Locate the cell with the specified text and output its (x, y) center coordinate. 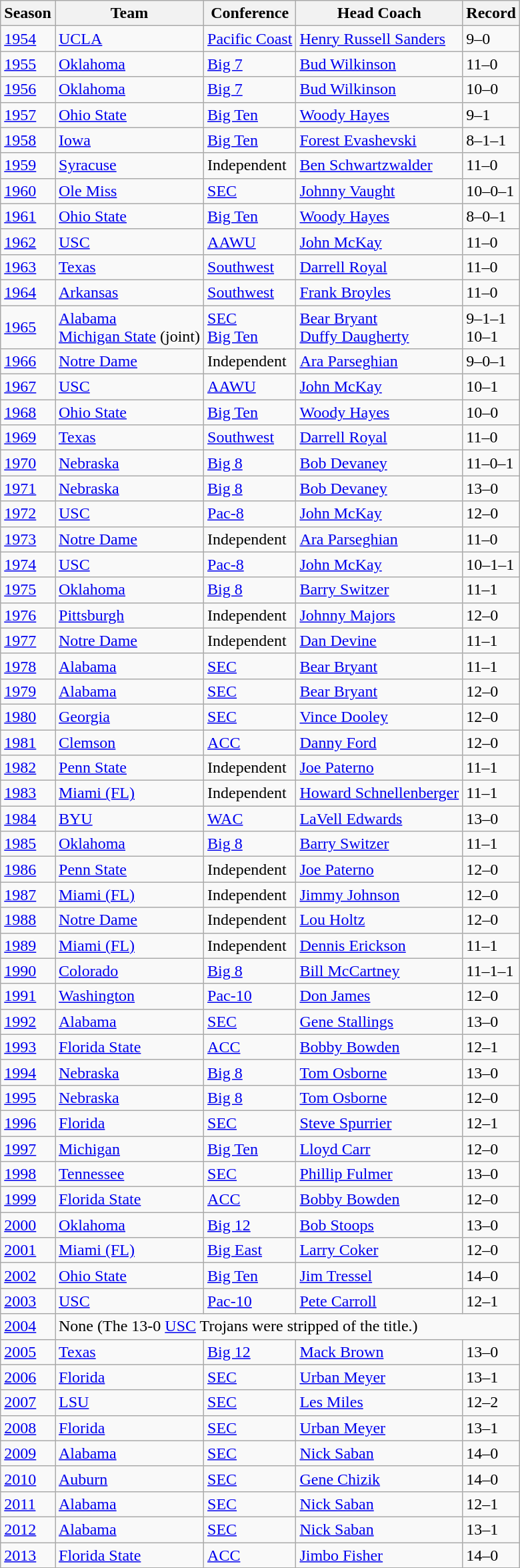
1977 (28, 641)
Bill McCartney (379, 971)
Georgia (129, 717)
Jimbo Fisher (379, 1555)
Tennessee (129, 1174)
1965 (28, 327)
Johnny Majors (379, 615)
2004 (28, 1326)
1979 (28, 691)
Johnny Vaught (379, 191)
Steve Spurrier (379, 1123)
WAC (250, 819)
1964 (28, 292)
1961 (28, 216)
Vince Dooley (379, 717)
Season (28, 13)
11–0–1 (491, 463)
2011 (28, 1504)
Washington (129, 996)
Phillip Fulmer (379, 1174)
9–0–1 (491, 362)
Ole Miss (129, 191)
Head Coach (379, 13)
12–2 (491, 1403)
1981 (28, 743)
Alabama Michigan State (joint) (129, 327)
1970 (28, 463)
Clemson (129, 743)
1999 (28, 1200)
10–1 (491, 387)
8–0–1 (491, 216)
1997 (28, 1148)
1998 (28, 1174)
Pittsburgh (129, 615)
Dennis Erickson (379, 945)
2007 (28, 1403)
Pete Carroll (379, 1301)
Forest Evashevski (379, 140)
Dan Devine (379, 641)
1991 (28, 996)
1963 (28, 267)
Big East (250, 1250)
1966 (28, 362)
1956 (28, 89)
Jimmy Johnson (379, 895)
Conference (250, 13)
Larry Coker (379, 1250)
Pacific Coast (250, 39)
1958 (28, 140)
1972 (28, 514)
1996 (28, 1123)
2001 (28, 1250)
Arkansas (129, 292)
10–1–1 (491, 564)
1971 (28, 488)
1957 (28, 115)
Iowa (129, 140)
1973 (28, 539)
Les Miles (379, 1403)
1976 (28, 615)
1968 (28, 412)
Lloyd Carr (379, 1148)
1954 (28, 39)
SEC Big Ten (250, 327)
1974 (28, 564)
Henry Russell Sanders (379, 39)
2002 (28, 1276)
1982 (28, 768)
1994 (28, 1072)
1987 (28, 895)
11–1–1 (491, 971)
None (The 13-0 USC Trojans were stripped of the title.) (287, 1326)
Frank Broyles (379, 292)
1986 (28, 869)
LSU (129, 1403)
2003 (28, 1301)
2006 (28, 1377)
2012 (28, 1529)
UCLA (129, 39)
LaVell Edwards (379, 819)
Mack Brown (379, 1352)
Lou Holtz (379, 920)
1995 (28, 1098)
1955 (28, 64)
9–1–1 10–1 (491, 327)
Bear Bryant Duffy Daugherty (379, 327)
2009 (28, 1453)
BYU (129, 819)
Don James (379, 996)
9–1 (491, 115)
1990 (28, 971)
2000 (28, 1225)
Jim Tressel (379, 1276)
1988 (28, 920)
2013 (28, 1555)
1983 (28, 793)
1992 (28, 1022)
Gene Stallings (379, 1022)
Gene Chizik (379, 1479)
Danny Ford (379, 743)
Howard Schnellenberger (379, 793)
1984 (28, 819)
1967 (28, 387)
1993 (28, 1047)
1962 (28, 242)
1960 (28, 191)
Colorado (129, 971)
Record (491, 13)
1959 (28, 165)
Michigan (129, 1148)
2005 (28, 1352)
8–1–1 (491, 140)
1969 (28, 438)
1989 (28, 945)
2008 (28, 1428)
10–0–1 (491, 191)
1978 (28, 666)
2010 (28, 1479)
Ben Schwartzwalder (379, 165)
1980 (28, 717)
Team (129, 13)
Bob Stoops (379, 1225)
1975 (28, 590)
Auburn (129, 1479)
9–0 (491, 39)
1985 (28, 844)
Syracuse (129, 165)
